Capture the cell that displays the provided text and extract its [X, Y] central coordinate. 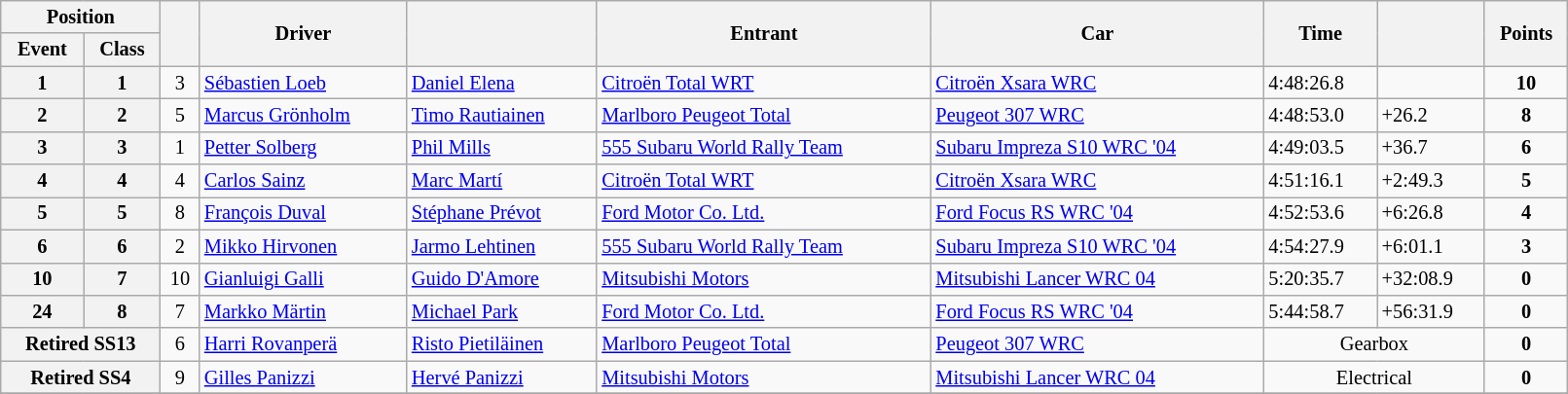
Petter Solberg [304, 148]
Time [1320, 33]
Event [43, 50]
Position [81, 17]
Gilles Panizzi [304, 377]
+36.7 [1431, 148]
Driver [304, 33]
Entrant [763, 33]
+2:49.3 [1431, 181]
Michael Park [502, 311]
Class [123, 50]
+6:26.8 [1431, 213]
4:54:27.9 [1320, 246]
Gearbox [1374, 344]
Retired SS4 [81, 377]
Electrical [1374, 377]
Guido D'Amore [502, 279]
Marcus Grönholm [304, 115]
+26.2 [1431, 115]
+56:31.9 [1431, 311]
5:20:35.7 [1320, 279]
+6:01.1 [1431, 246]
Stéphane Prévot [502, 213]
4:48:53.0 [1320, 115]
Carlos Sainz [304, 181]
4:48:26.8 [1320, 83]
Mikko Hirvonen [304, 246]
Markko Märtin [304, 311]
Points [1526, 33]
Car [1097, 33]
4:52:53.6 [1320, 213]
+32:08.9 [1431, 279]
Daniel Elena [502, 83]
4:51:16.1 [1320, 181]
Phil Mills [502, 148]
Risto Pietiläinen [502, 344]
24 [43, 311]
Harri Rovanperä [304, 344]
Marc Martí [502, 181]
Jarmo Lehtinen [502, 246]
Retired SS13 [81, 344]
5:44:58.7 [1320, 311]
Sébastien Loeb [304, 83]
Hervé Panizzi [502, 377]
4:49:03.5 [1320, 148]
Gianluigi Galli [304, 279]
François Duval [304, 213]
9 [180, 377]
Timo Rautiainen [502, 115]
